Identify which cell holds the provided text, then report its (X, Y) central coordinate. 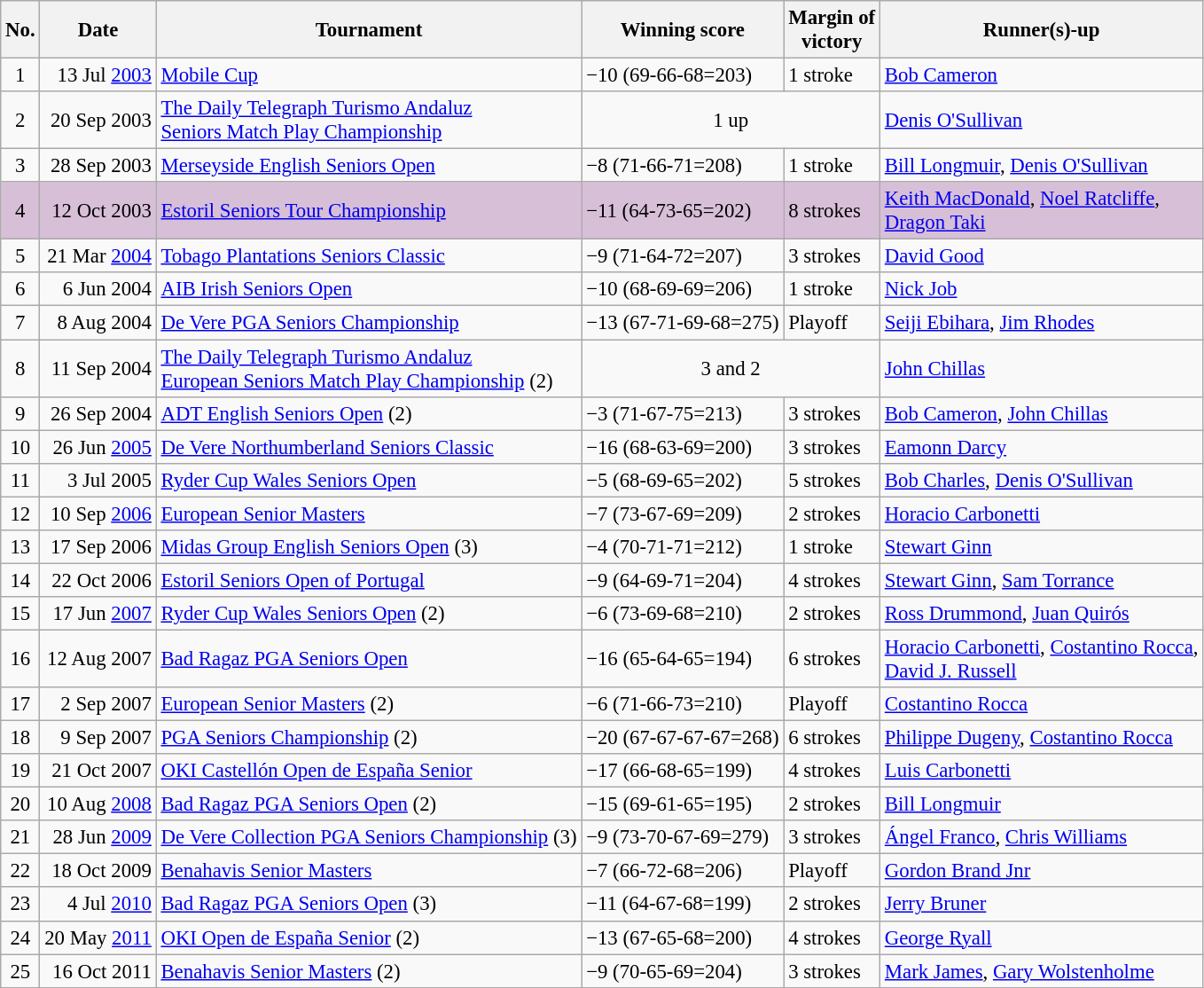
Midas Group English Seniors Open (3) (369, 547)
8 (20, 369)
Estoril Seniors Tour Championship (369, 211)
13 (20, 547)
15 (20, 614)
21 Oct 2007 (98, 771)
13 Jul 2003 (98, 75)
16 Oct 2011 (98, 971)
Bill Longmuir (1042, 804)
Bob Cameron, John Chillas (1042, 413)
Gordon Brand Jnr (1042, 871)
Luis Carbonetti (1042, 771)
20 Sep 2003 (98, 121)
−13 (67-71-69-68=275) (683, 323)
Mark James, Gary Wolstenholme (1042, 971)
3 (20, 166)
Winning score (683, 30)
8 Aug 2004 (98, 323)
−9 (70-65-69=204) (683, 971)
De Vere Collection PGA Seniors Championship (3) (369, 837)
The Daily Telegraph Turismo AndaluzSeniors Match Play Championship (369, 121)
−17 (66-68-65=199) (683, 771)
−13 (67-65-68=200) (683, 937)
7 (20, 323)
10 Sep 2006 (98, 514)
David Good (1042, 256)
−7 (66-72-68=206) (683, 871)
Philippe Dugeny, Costantino Rocca (1042, 738)
Benahavis Senior Masters (369, 871)
Nick Job (1042, 290)
George Ryall (1042, 937)
PGA Seniors Championship (2) (369, 738)
20 (20, 804)
28 Sep 2003 (98, 166)
−15 (69-61-65=195) (683, 804)
23 (20, 905)
18 Oct 2009 (98, 871)
De Vere Northumberland Seniors Classic (369, 447)
Margin ofvictory (832, 30)
−11 (64-67-68=199) (683, 905)
10 Aug 2008 (98, 804)
Estoril Seniors Open of Portugal (369, 580)
17 (20, 704)
14 (20, 580)
6 (20, 290)
Bob Charles, Denis O'Sullivan (1042, 480)
20 May 2011 (98, 937)
8 strokes (832, 211)
Tournament (369, 30)
Denis O'Sullivan (1042, 121)
−10 (68-69-69=206) (683, 290)
Bad Ragaz PGA Seniors Open (2) (369, 804)
19 (20, 771)
22 Oct 2006 (98, 580)
−9 (71-64-72=207) (683, 256)
−4 (70-71-71=212) (683, 547)
3 Jul 2005 (98, 480)
Stewart Ginn (1042, 547)
4 (20, 211)
−6 (71-66-73=210) (683, 704)
3 and 2 (731, 369)
−16 (68-63-69=200) (683, 447)
6 Jun 2004 (98, 290)
Stewart Ginn, Sam Torrance (1042, 580)
21 (20, 837)
Bill Longmuir, Denis O'Sullivan (1042, 166)
Keith MacDonald, Noel Ratcliffe, Dragon Taki (1042, 211)
Seiji Ebihara, Jim Rhodes (1042, 323)
−9 (73-70-67-69=279) (683, 837)
Costantino Rocca (1042, 704)
−9 (64-69-71=204) (683, 580)
10 (20, 447)
16 (20, 658)
18 (20, 738)
European Senior Masters (369, 514)
Ross Drummond, Juan Quirós (1042, 614)
5 strokes (832, 480)
The Daily Telegraph Turismo AndaluzEuropean Seniors Match Play Championship (2) (369, 369)
12 (20, 514)
4 Jul 2010 (98, 905)
Runner(s)-up (1042, 30)
Ryder Cup Wales Seniors Open (369, 480)
Merseyside English Seniors Open (369, 166)
OKI Castellón Open de España Senior (369, 771)
Horacio Carbonetti, Costantino Rocca, David J. Russell (1042, 658)
Eamonn Darcy (1042, 447)
Horacio Carbonetti (1042, 514)
Mobile Cup (369, 75)
Date (98, 30)
OKI Open de España Senior (2) (369, 937)
11 (20, 480)
−10 (69-66-68=203) (683, 75)
Benahavis Senior Masters (2) (369, 971)
−6 (73-69-68=210) (683, 614)
28 Jun 2009 (98, 837)
9 Sep 2007 (98, 738)
−3 (71-67-75=213) (683, 413)
Ángel Franco, Chris Williams (1042, 837)
12 Oct 2003 (98, 211)
Bad Ragaz PGA Seniors Open (369, 658)
−11 (64-73-65=202) (683, 211)
2 (20, 121)
1 (20, 75)
De Vere PGA Seniors Championship (369, 323)
Tobago Plantations Seniors Classic (369, 256)
John Chillas (1042, 369)
9 (20, 413)
Ryder Cup Wales Seniors Open (2) (369, 614)
1 up (731, 121)
−16 (65-64-65=194) (683, 658)
25 (20, 971)
22 (20, 871)
12 Aug 2007 (98, 658)
17 Sep 2006 (98, 547)
Jerry Bruner (1042, 905)
AIB Irish Seniors Open (369, 290)
−7 (73-67-69=209) (683, 514)
5 (20, 256)
Bad Ragaz PGA Seniors Open (3) (369, 905)
−5 (68-69-65=202) (683, 480)
24 (20, 937)
26 Sep 2004 (98, 413)
−20 (67-67-67-67=268) (683, 738)
17 Jun 2007 (98, 614)
11 Sep 2004 (98, 369)
European Senior Masters (2) (369, 704)
2 Sep 2007 (98, 704)
26 Jun 2005 (98, 447)
No. (20, 30)
Bob Cameron (1042, 75)
ADT English Seniors Open (2) (369, 413)
21 Mar 2004 (98, 256)
−8 (71-66-71=208) (683, 166)
